Find where the given text appears and provide that cell's center as [x, y] coordinate. 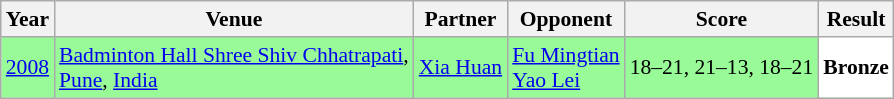
Score [722, 19]
Fu Mingtian Yao Lei [566, 68]
Badminton Hall Shree Shiv Chhatrapati,Pune, India [234, 68]
Venue [234, 19]
Bronze [856, 68]
Year [28, 19]
Xia Huan [460, 68]
Result [856, 19]
2008 [28, 68]
18–21, 21–13, 18–21 [722, 68]
Partner [460, 19]
Opponent [566, 19]
